Return the (X, Y) coordinate for the center point of the cell that contains the specified text.  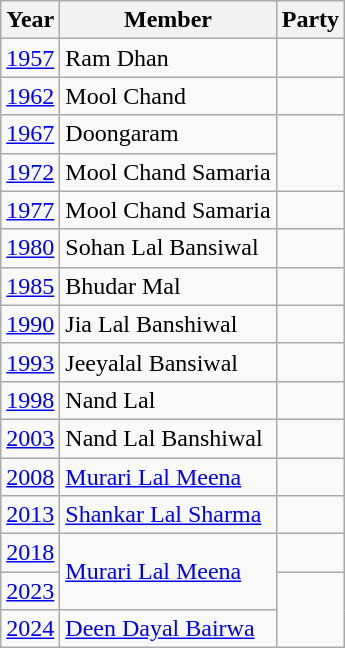
Nand Lal Banshiwal (168, 438)
2023 (30, 591)
Jia Lal Banshiwal (168, 324)
Doongaram (168, 134)
Mool Chand (168, 96)
2008 (30, 477)
1972 (30, 172)
1998 (30, 400)
1967 (30, 134)
1990 (30, 324)
Nand Lal (168, 400)
Member (168, 20)
2003 (30, 438)
Bhudar Mal (168, 286)
Ram Dhan (168, 58)
1957 (30, 58)
Party (310, 20)
Deen Dayal Bairwa (168, 629)
2018 (30, 553)
1993 (30, 362)
Jeeyalal Bansiwal (168, 362)
1977 (30, 210)
1962 (30, 96)
2024 (30, 629)
1985 (30, 286)
1980 (30, 248)
Sohan Lal Bansiwal (168, 248)
Year (30, 20)
2013 (30, 515)
Shankar Lal Sharma (168, 515)
